Extract the [X, Y] coordinate from the center of the cell holding the provided text.  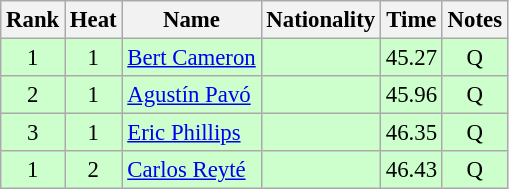
Rank [33, 20]
Bert Cameron [192, 58]
46.35 [411, 133]
3 [33, 133]
Eric Phillips [192, 133]
Heat [94, 20]
46.43 [411, 170]
Nationality [320, 20]
Time [411, 20]
Agustín Pavó [192, 95]
Carlos Reyté [192, 170]
45.96 [411, 95]
Notes [474, 20]
45.27 [411, 58]
Name [192, 20]
